Scan for the cell matching the given text and deliver its (x, y) coordinate at center. 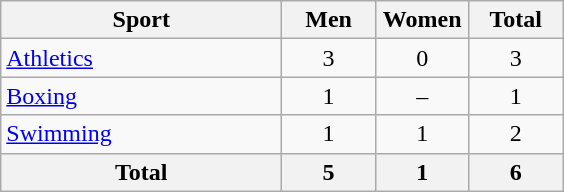
Athletics (142, 58)
6 (516, 172)
Swimming (142, 134)
– (422, 96)
Sport (142, 20)
2 (516, 134)
Men (329, 20)
Boxing (142, 96)
5 (329, 172)
Women (422, 20)
0 (422, 58)
